Scan for the cell matching the given text and deliver its [x, y] coordinate at center. 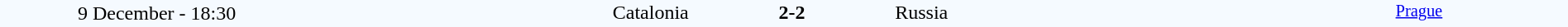
9 December - 18:30 [157, 13]
Catalonia [501, 12]
2-2 [791, 12]
Russia [1082, 12]
Prague [1419, 13]
